Return [X, Y] of the center of cell containing provided text 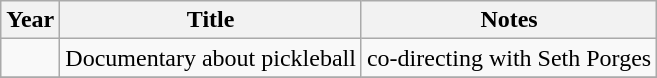
co-directing with Seth Porges [508, 58]
Notes [508, 20]
Title [211, 20]
Documentary about pickleball [211, 58]
Year [30, 20]
